Scan for the cell matching the given text and deliver its (X, Y) coordinate at center. 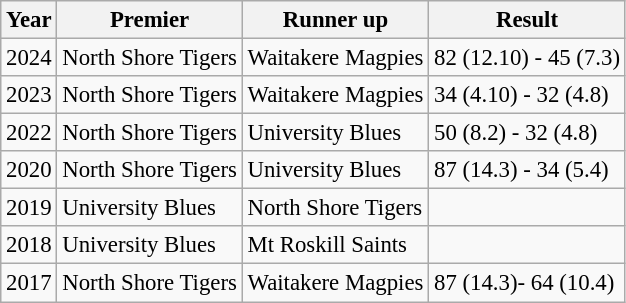
50 (8.2) - 32 (4.8) (528, 133)
2022 (29, 133)
87 (14.3) - 34 (5.4) (528, 170)
87 (14.3)- 64 (10.4) (528, 283)
2024 (29, 58)
2023 (29, 95)
82 (12.10) - 45 (7.3) (528, 58)
2019 (29, 208)
34 (4.10) - 32 (4.8) (528, 95)
2017 (29, 283)
Runner up (336, 20)
Mt Roskill Saints (336, 245)
Year (29, 20)
Premier (150, 20)
Result (528, 20)
2018 (29, 245)
2020 (29, 170)
